Detect which cell encompasses the target text, then output its [x, y] center coordinate. 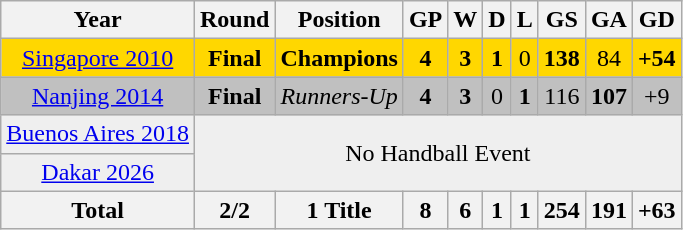
Champions [339, 58]
Position [339, 20]
8 [425, 210]
191 [608, 210]
W [466, 20]
GA [608, 20]
D [497, 20]
+54 [656, 58]
+9 [656, 96]
2/2 [234, 210]
254 [562, 210]
6 [466, 210]
116 [562, 96]
Singapore 2010 [98, 58]
+63 [656, 210]
84 [608, 58]
1 Title [339, 210]
Year [98, 20]
GS [562, 20]
Round [234, 20]
L [524, 20]
Buenos Aires 2018 [98, 134]
Nanjing 2014 [98, 96]
Dakar 2026 [98, 172]
Runners-Up [339, 96]
No Handball Event [438, 153]
Total [98, 210]
GD [656, 20]
GP [425, 20]
107 [608, 96]
138 [562, 58]
